Extract the (X, Y) coordinate from the center of the cell holding the provided text.  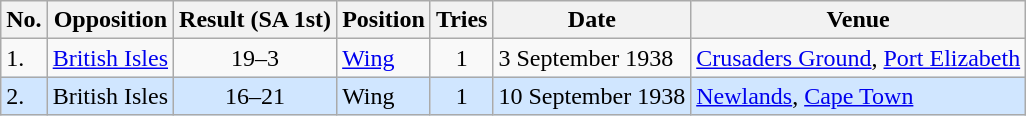
Newlands, Cape Town (858, 96)
Venue (858, 20)
No. (24, 20)
Crusaders Ground, Port Elizabeth (858, 58)
1. (24, 58)
Tries (462, 20)
16–21 (256, 96)
Result (SA 1st) (256, 20)
Opposition (110, 20)
19–3 (256, 58)
10 September 1938 (592, 96)
3 September 1938 (592, 58)
2. (24, 96)
Date (592, 20)
Position (384, 20)
